Extract the [x, y] coordinate from the center of the cell holding the provided text.  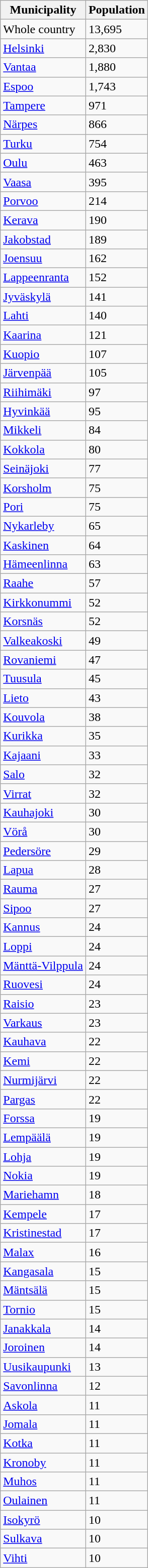
Jyväskylä [43, 297]
Kaskinen [43, 545]
95 [117, 411]
45 [117, 679]
Oulainen [43, 1501]
Kristinestad [43, 1233]
16 [117, 1252]
463 [117, 163]
Malax [43, 1252]
Varkaus [43, 1023]
13 [117, 1367]
18 [117, 1195]
Kajaani [43, 755]
Muhos [43, 1482]
162 [117, 259]
64 [117, 545]
57 [117, 583]
Tornio [43, 1309]
Municipality [43, 10]
Sipoo [43, 908]
Riihimäki [43, 392]
971 [117, 105]
Mikkeli [43, 430]
97 [117, 392]
Vörå [43, 831]
Rovaniemi [43, 660]
395 [117, 182]
Närpes [43, 125]
Kronoby [43, 1463]
140 [117, 316]
Whole country [43, 29]
121 [117, 335]
105 [117, 373]
Kerava [43, 220]
Vaasa [43, 182]
Vantaa [43, 67]
Nurmijärvi [43, 1080]
Kirkkonummi [43, 602]
Porvoo [43, 201]
Järvenpää [43, 373]
2,830 [117, 48]
Helsinki [43, 48]
Raisio [43, 1004]
866 [117, 125]
Mänttä-Vilppula [43, 966]
Virrat [43, 793]
Pori [43, 507]
190 [117, 220]
754 [117, 144]
Population [117, 10]
Kotka [43, 1443]
33 [117, 755]
Jakobstad [43, 239]
49 [117, 641]
Rauma [43, 889]
12 [117, 1386]
Lapua [43, 870]
Raahe [43, 583]
Kangasala [43, 1271]
Pargas [43, 1099]
Savonlinna [43, 1386]
Lahti [43, 316]
214 [117, 201]
43 [117, 698]
Valkeakoski [43, 641]
35 [117, 736]
63 [117, 564]
141 [117, 297]
65 [117, 526]
Tuusula [43, 679]
Joensuu [43, 259]
Nykarleby [43, 526]
Kurikka [43, 736]
Kauhava [43, 1042]
189 [117, 239]
Turku [43, 144]
Uusikaupunki [43, 1367]
Kauhajoki [43, 812]
80 [117, 449]
Askola [43, 1405]
Vihti [43, 1558]
Korsholm [43, 488]
84 [117, 430]
Kuopio [43, 354]
1,880 [117, 67]
77 [117, 468]
29 [117, 851]
Lieto [43, 698]
38 [117, 717]
Kokkola [43, 449]
107 [117, 354]
28 [117, 870]
Lempäälä [43, 1137]
Mäntsälä [43, 1290]
Kannus [43, 927]
152 [117, 278]
Kempele [43, 1214]
Mariehamn [43, 1195]
Hämeenlinna [43, 564]
1,743 [117, 86]
Forssa [43, 1118]
Janakkala [43, 1329]
Salo [43, 774]
Loppi [43, 946]
Ruovesi [43, 985]
Isokyrö [43, 1520]
Lohja [43, 1156]
Tampere [43, 105]
Seinäjoki [43, 468]
13,695 [117, 29]
Kemi [43, 1061]
Hyvinkää [43, 411]
Joroinen [43, 1348]
Nokia [43, 1176]
Jomala [43, 1424]
47 [117, 660]
Oulu [43, 163]
Kouvola [43, 717]
Kaarina [43, 335]
Korsnäs [43, 622]
Sulkava [43, 1539]
Espoo [43, 86]
Pedersöre [43, 851]
Lappeenranta [43, 278]
